Output the (X, Y) coordinate of the center of the cell containing the given text.  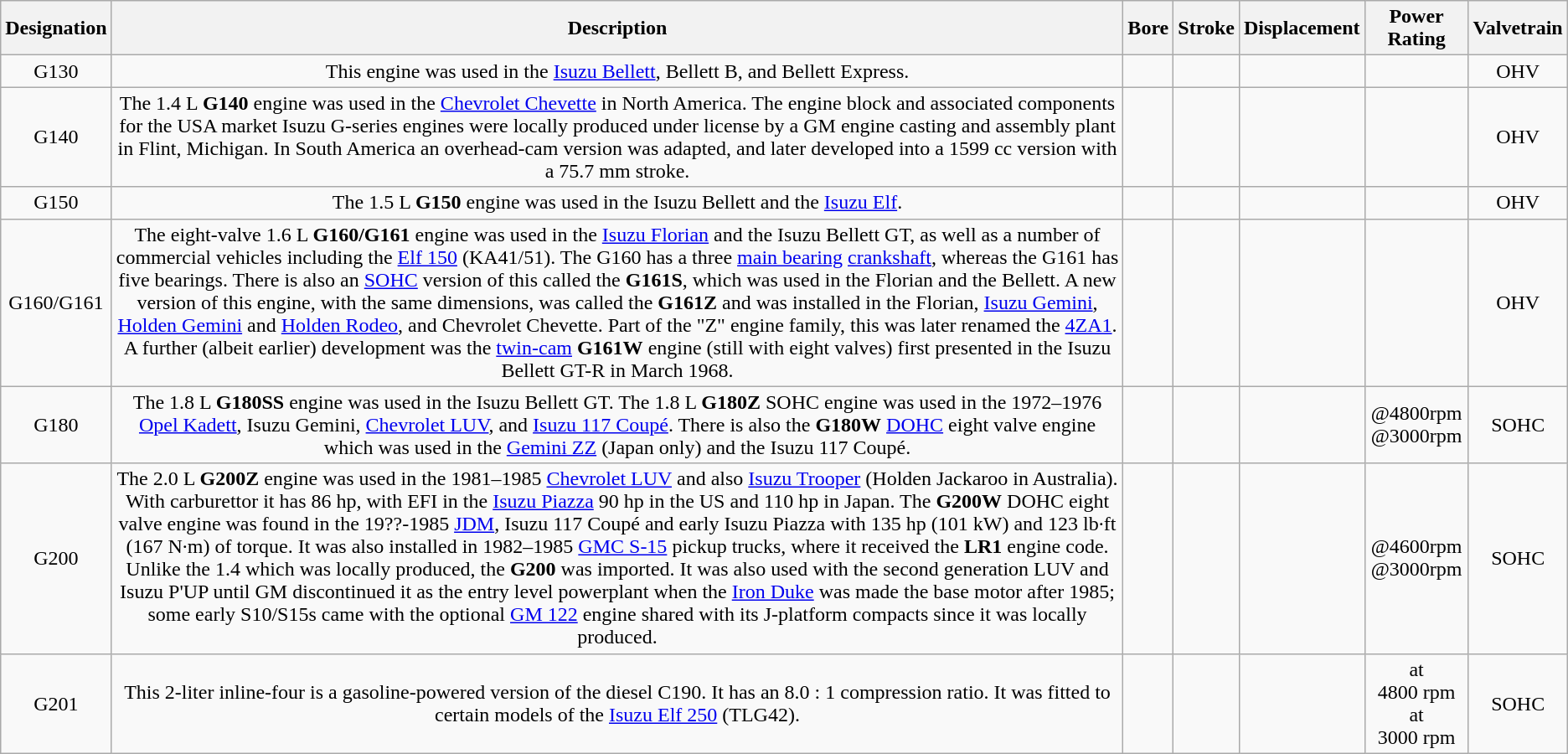
Designation (56, 28)
G200 (56, 558)
at 4800 rpm at 3000 rpm (1416, 704)
Description (617, 28)
@4600rpm @3000rpm (1416, 558)
Stroke (1206, 28)
G150 (56, 203)
This engine was used in the Isuzu Bellett, Bellett B, and Bellett Express. (617, 71)
Displacement (1302, 28)
G140 (56, 137)
The 1.5 L G150 engine was used in the Isuzu Bellett and the Isuzu Elf. (617, 203)
Bore (1148, 28)
G160/G161 (56, 302)
G130 (56, 71)
Valvetrain (1518, 28)
G180 (56, 425)
Power Rating (1416, 28)
G201 (56, 704)
@4800rpm @3000rpm (1416, 425)
